Output the [x, y] coordinate of the center of the cell containing the given text.  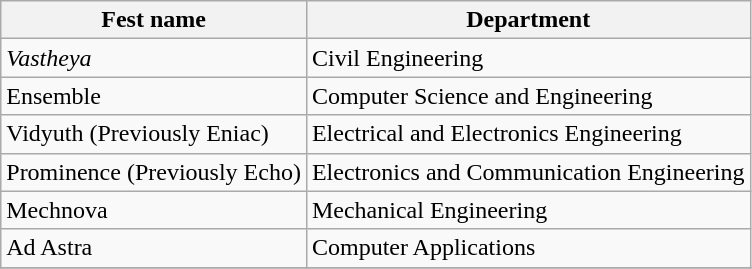
Electrical and Electronics Engineering [528, 134]
Civil Engineering [528, 58]
Department [528, 20]
Ad Astra [154, 248]
Electronics and Communication Engineering [528, 172]
Computer Science and Engineering [528, 96]
Mechanical Engineering [528, 210]
Mechnova [154, 210]
Ensemble [154, 96]
Vidyuth (Previously Eniac) [154, 134]
Prominence (Previously Echo) [154, 172]
Computer Applications [528, 248]
Fest name [154, 20]
Vastheya [154, 58]
